Identify which cell holds the provided text, then report its [X, Y] central coordinate. 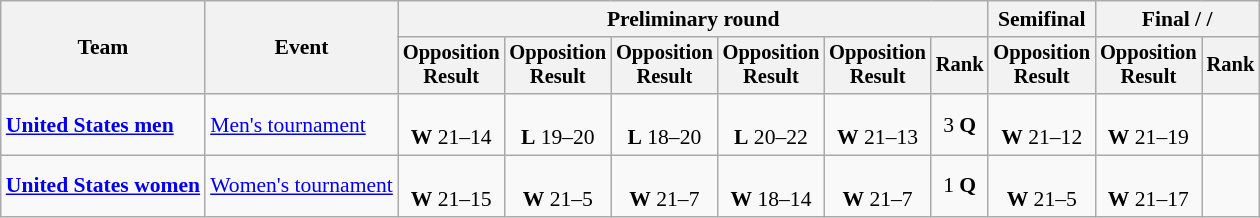
Semifinal [1042, 19]
United States women [103, 186]
W 21–14 [452, 124]
Final / / [1177, 19]
W 21–15 [452, 186]
Team [103, 48]
Women's tournament [302, 186]
3 Q [960, 124]
Men's tournament [302, 124]
L 19–20 [558, 124]
W 21–13 [878, 124]
United States men [103, 124]
W 21–17 [1148, 186]
W 18–14 [772, 186]
W 21–19 [1148, 124]
W 21–12 [1042, 124]
Preliminary round [694, 19]
L 20–22 [772, 124]
L 18–20 [664, 124]
Event [302, 48]
1 Q [960, 186]
